Identify which cell holds the provided text, then report its [X, Y] central coordinate. 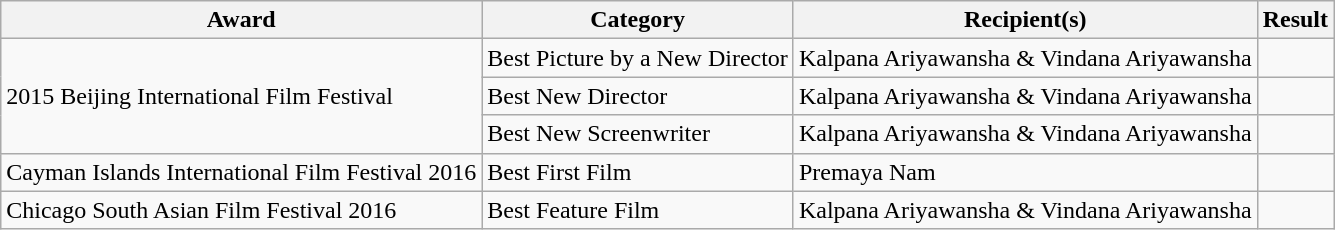
Best New Screenwriter [638, 134]
Best First Film [638, 172]
Result [1295, 20]
Best Feature Film [638, 210]
Chicago South Asian Film Festival 2016 [242, 210]
Best New Director [638, 96]
Recipient(s) [1025, 20]
Best Picture by a New Director [638, 58]
Premaya Nam [1025, 172]
Award [242, 20]
Cayman Islands International Film Festival 2016 [242, 172]
Category [638, 20]
2015 Beijing International Film Festival [242, 96]
